Capture the cell that displays the provided text and extract its (x, y) central coordinate. 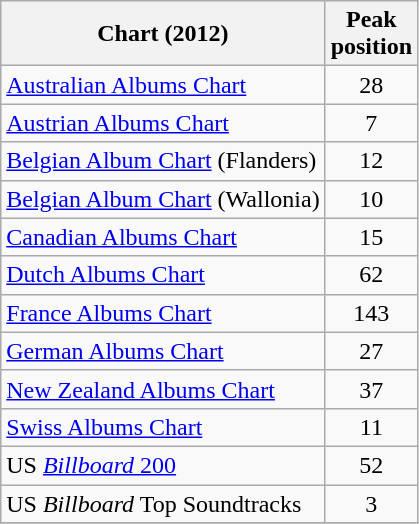
52 (371, 465)
Belgian Album Chart (Flanders) (163, 161)
US Billboard Top Soundtracks (163, 503)
143 (371, 313)
11 (371, 427)
28 (371, 85)
Peakposition (371, 34)
German Albums Chart (163, 351)
Canadian Albums Chart (163, 237)
37 (371, 389)
Dutch Albums Chart (163, 275)
62 (371, 275)
Swiss Albums Chart (163, 427)
12 (371, 161)
Australian Albums Chart (163, 85)
27 (371, 351)
10 (371, 199)
7 (371, 123)
Austrian Albums Chart (163, 123)
New Zealand Albums Chart (163, 389)
15 (371, 237)
France Albums Chart (163, 313)
Chart (2012) (163, 34)
3 (371, 503)
US Billboard 200 (163, 465)
Belgian Album Chart (Wallonia) (163, 199)
